Determine the (x, y) coordinate at the center of the cell enclosing the given text.  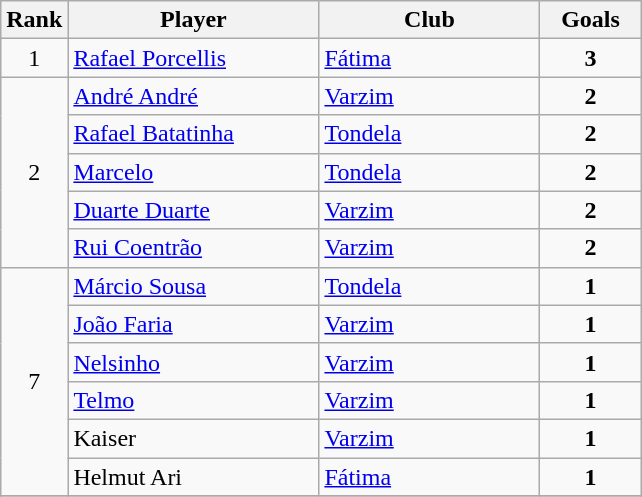
Nelsinho (194, 362)
Rafael Porcellis (194, 58)
Telmo (194, 400)
Goals (590, 20)
Rafael Batatinha (194, 134)
André André (194, 96)
7 (34, 381)
Helmut Ari (194, 477)
Marcelo (194, 172)
Márcio Sousa (194, 286)
Rank (34, 20)
Rui Coentrão (194, 248)
Duarte Duarte (194, 210)
Kaiser (194, 438)
3 (590, 58)
João Faria (194, 324)
Player (194, 20)
Club (430, 20)
